Capture the cell that displays the provided text and extract its [x, y] central coordinate. 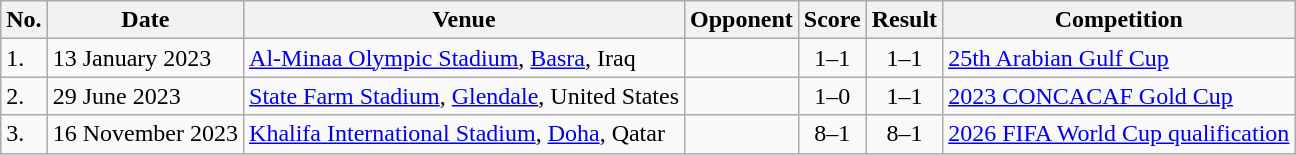
2. [24, 96]
State Farm Stadium, Glendale, United States [464, 96]
Al-Minaa Olympic Stadium, Basra, Iraq [464, 58]
Venue [464, 20]
Opponent [742, 20]
Date [145, 20]
3. [24, 134]
1–0 [832, 96]
2026 FIFA World Cup qualification [1119, 134]
Result [904, 20]
No. [24, 20]
13 January 2023 [145, 58]
1. [24, 58]
2023 CONCACAF Gold Cup [1119, 96]
Competition [1119, 20]
Khalifa International Stadium, Doha, Qatar [464, 134]
Score [832, 20]
29 June 2023 [145, 96]
25th Arabian Gulf Cup [1119, 58]
16 November 2023 [145, 134]
